Return (x, y) of the center of cell containing provided text 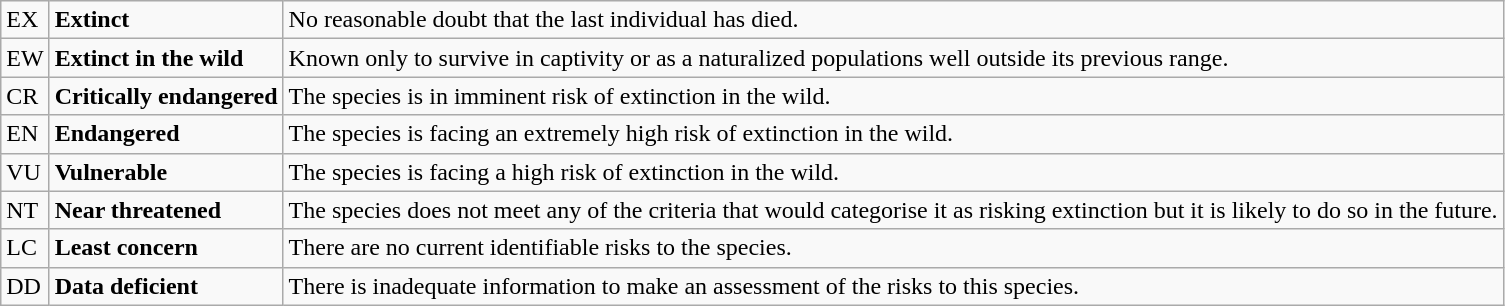
The species is facing a high risk of extinction in the wild. (893, 172)
Critically endangered (166, 96)
There are no current identifiable risks to the species. (893, 248)
DD (25, 286)
VU (25, 172)
Near threatened (166, 210)
The species is facing an extremely high risk of extinction in the wild. (893, 134)
NT (25, 210)
The species does not meet any of the criteria that would categorise it as risking extinction but it is likely to do so in the future. (893, 210)
Data deficient (166, 286)
No reasonable doubt that the last individual has died. (893, 20)
The species is in imminent risk of extinction in the wild. (893, 96)
LC (25, 248)
EX (25, 20)
Endangered (166, 134)
Extinct (166, 20)
Least concern (166, 248)
EW (25, 58)
EN (25, 134)
Extinct in the wild (166, 58)
Vulnerable (166, 172)
There is inadequate information to make an assessment of the risks to this species. (893, 286)
CR (25, 96)
Known only to survive in captivity or as a naturalized populations well outside its previous range. (893, 58)
